Provide the [x, y] coordinate of the cell's center where the given text is located.  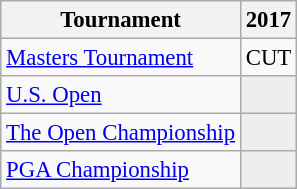
Masters Tournament [121, 58]
The Open Championship [121, 133]
CUT [268, 58]
PGA Championship [121, 170]
U.S. Open [121, 95]
Tournament [121, 20]
2017 [268, 20]
